Find where the given text appears and provide that cell's center as [x, y] coordinate. 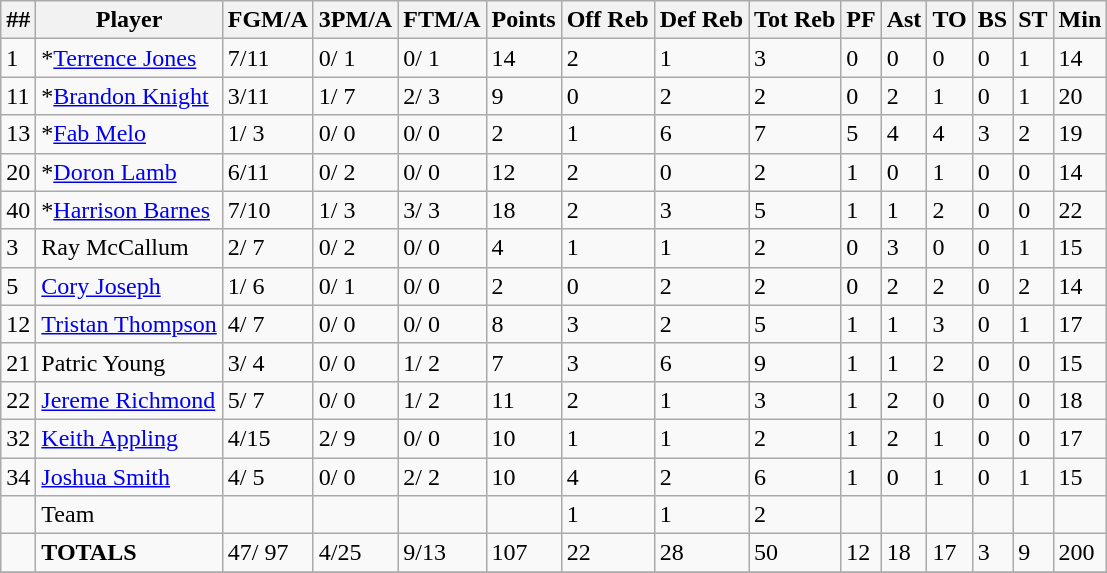
200 [1080, 553]
ST [1033, 20]
32 [18, 438]
4/25 [355, 553]
28 [701, 553]
21 [18, 362]
2/ 7 [268, 248]
1/ 7 [355, 96]
BS [992, 20]
Off Reb [608, 20]
34 [18, 477]
Jereme Richmond [129, 400]
1/ 6 [268, 286]
Tristan Thompson [129, 324]
Points [524, 20]
13 [18, 134]
2/ 9 [355, 438]
5/ 7 [268, 400]
3/ 4 [268, 362]
3PM/A [355, 20]
8 [524, 324]
*Doron Lamb [129, 172]
Min [1080, 20]
107 [524, 553]
4/ 5 [268, 477]
2/ 3 [442, 96]
2/ 2 [442, 477]
7/11 [268, 58]
Patric Young [129, 362]
PF [861, 20]
19 [1080, 134]
50 [795, 553]
FGM/A [268, 20]
## [18, 20]
*Brandon Knight [129, 96]
6/11 [268, 172]
40 [18, 210]
FTM/A [442, 20]
TO [950, 20]
Ray McCallum [129, 248]
Tot Reb [795, 20]
9/13 [442, 553]
4/ 7 [268, 324]
Team [129, 515]
7/10 [268, 210]
Ast [904, 20]
*Fab Melo [129, 134]
*Harrison Barnes [129, 210]
Keith Appling [129, 438]
*Terrence Jones [129, 58]
Joshua Smith [129, 477]
TOTALS [129, 553]
4/15 [268, 438]
3/ 3 [442, 210]
Player [129, 20]
Cory Joseph [129, 286]
Def Reb [701, 20]
47/ 97 [268, 553]
3/11 [268, 96]
